Search for the cell housing the specified text and yield its [x, y] center coordinate. 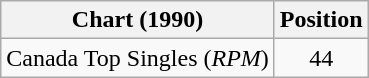
Chart (1990) [138, 20]
Position [321, 20]
Canada Top Singles (RPM) [138, 58]
44 [321, 58]
